Pinpoint the cell where the given text exists, returning its [x, y] midpoint coordinate. 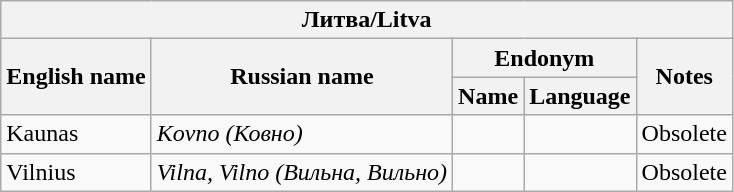
Notes [684, 77]
English name [76, 77]
Vilnius [76, 172]
Russian name [302, 77]
Vilna, Vilno (Вильна, Вильно) [302, 172]
Language [580, 96]
Kaunas [76, 134]
Kovno (Ковно) [302, 134]
Endonym [544, 58]
Name [488, 96]
Литва/Litva [367, 20]
